Provide the [X, Y] coordinate of the cell's center where the given text is located.  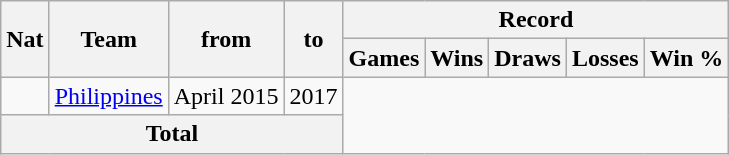
Draws [528, 58]
from [226, 39]
Philippines [108, 96]
Team [108, 39]
to [314, 39]
2017 [314, 96]
Losses [605, 58]
Total [172, 134]
Games [384, 58]
Win % [686, 58]
Nat [25, 39]
April 2015 [226, 96]
Wins [457, 58]
Record [536, 20]
